For the text-containing cell, return its midpoint in [X, Y] coordinate format. 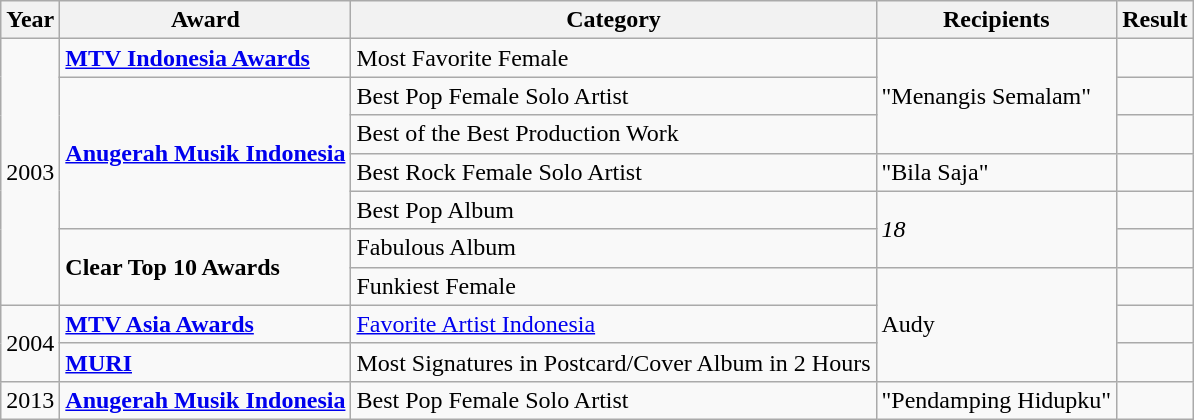
2004 [30, 343]
18 [996, 229]
Best of the Best Production Work [614, 134]
Audy [996, 324]
Best Pop Album [614, 210]
Clear Top 10 Awards [206, 267]
Result [1155, 20]
Award [206, 20]
MURI [206, 362]
Favorite Artist Indonesia [614, 324]
2013 [30, 400]
MTV Asia Awards [206, 324]
Funkiest Female [614, 286]
"Menangis Semalam" [996, 96]
"Pendamping Hidupku" [996, 400]
Fabulous Album [614, 248]
MTV Indonesia Awards [206, 58]
Year [30, 20]
Best Rock Female Solo Artist [614, 172]
Recipients [996, 20]
2003 [30, 172]
"Bila Saja" [996, 172]
Most Signatures in Postcard/Cover Album in 2 Hours [614, 362]
Most Favorite Female [614, 58]
Category [614, 20]
